For the text-containing cell, return its midpoint in (X, Y) coordinate format. 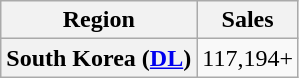
Sales (248, 20)
117,194+ (248, 58)
South Korea (DL) (99, 58)
Region (99, 20)
